Scan for the cell matching the given text and deliver its [x, y] coordinate at center. 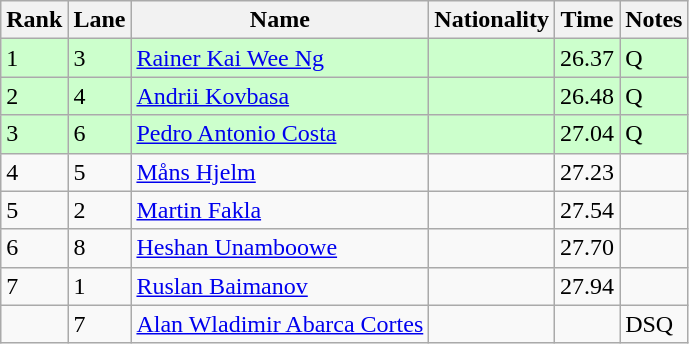
DSQ [654, 324]
Notes [654, 20]
Nationality [492, 20]
27.04 [588, 134]
Rank [34, 20]
27.23 [588, 172]
Alan Wladimir Abarca Cortes [280, 324]
Time [588, 20]
Måns Hjelm [280, 172]
27.54 [588, 210]
Ruslan Baimanov [280, 286]
Heshan Unamboowe [280, 248]
27.94 [588, 286]
26.48 [588, 96]
8 [100, 248]
26.37 [588, 58]
27.70 [588, 248]
Name [280, 20]
Andrii Kovbasa [280, 96]
Rainer Kai Wee Ng [280, 58]
Martin Fakla [280, 210]
Pedro Antonio Costa [280, 134]
Lane [100, 20]
